Determine the [X, Y] coordinate at the center of the cell enclosing the given text.  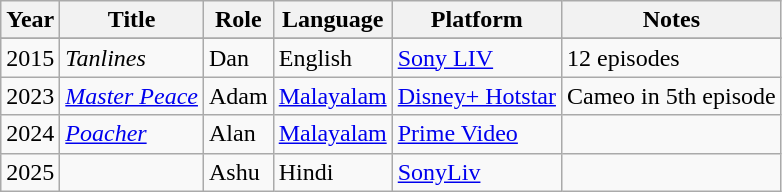
Tanlines [132, 58]
Title [132, 20]
Role [238, 20]
Prime Video [476, 134]
English [332, 58]
Notes [671, 20]
Language [332, 20]
12 episodes [671, 58]
2015 [30, 58]
Year [30, 20]
2025 [30, 172]
SonyLiv [476, 172]
Master Peace [132, 96]
2023 [30, 96]
Platform [476, 20]
Poacher [132, 134]
Sony LIV [476, 58]
Alan [238, 134]
Dan [238, 58]
Hindi [332, 172]
2024 [30, 134]
Adam [238, 96]
Ashu [238, 172]
Disney+ Hotstar [476, 96]
Cameo in 5th episode [671, 96]
